Return the (x, y) coordinate for the center point of the cell that contains the specified text.  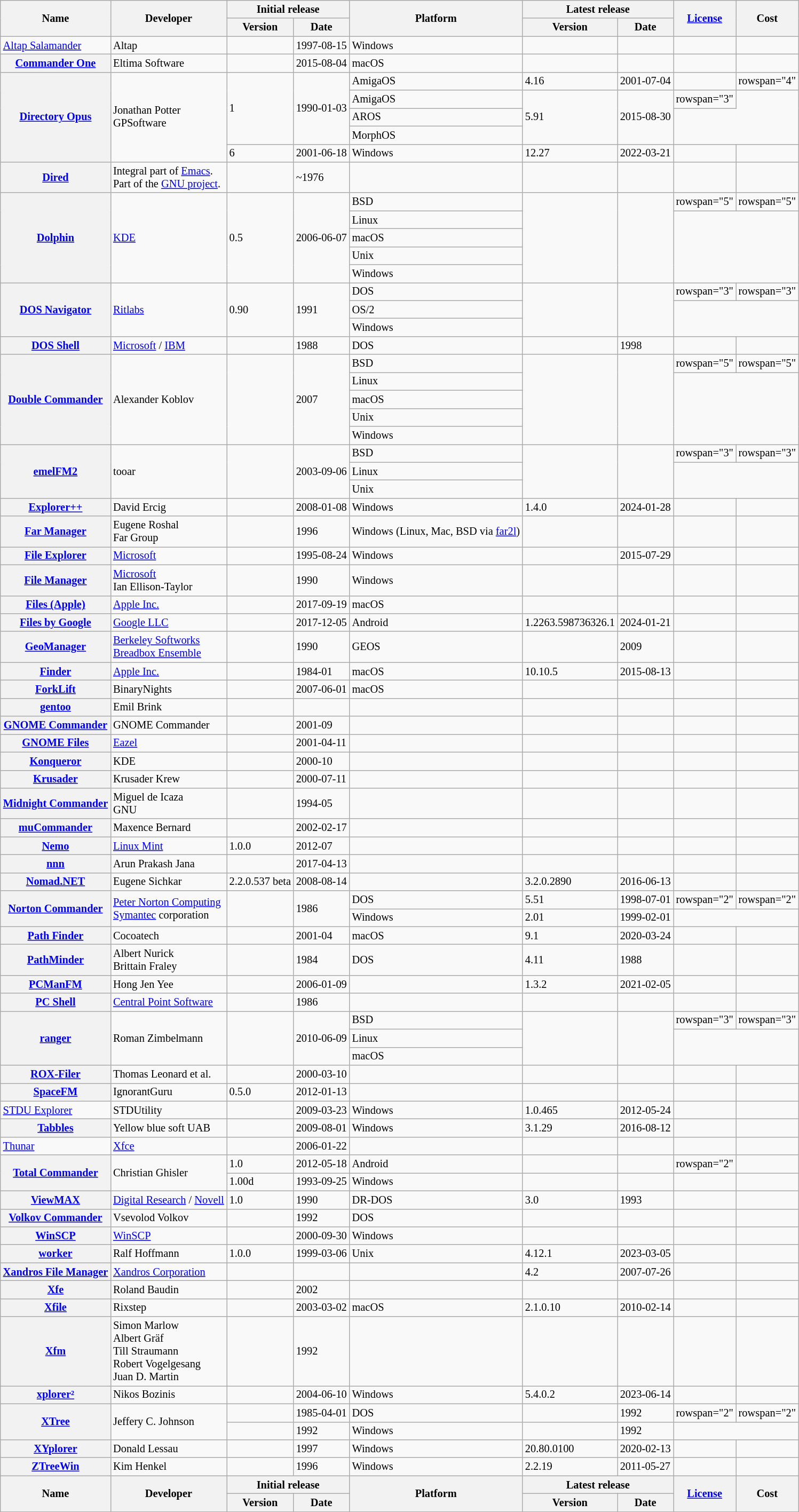
Eugene Sichkar (169, 882)
Double Commander (56, 399)
2006-01-22 (321, 1146)
Yellow blue soft UAB (169, 1128)
4.16 (570, 81)
Midnight Commander (56, 803)
2001-04-11 (321, 743)
2020-02-13 (646, 1448)
Simon MarlowAlbert GräfTill StraumannRobert VogelgesangJuan D. Martin (169, 1351)
2020-03-24 (646, 936)
Finder (56, 671)
Microsoft / IBM (169, 345)
worker (56, 1254)
Xfe (56, 1289)
PC Shell (56, 1002)
Nikos Bozinis (169, 1395)
2021-02-05 (646, 984)
GNOME Files (56, 743)
10.10.5 (570, 671)
Xandros File Manager (56, 1272)
1998-07-01 (646, 900)
GEOS (436, 647)
1.4.0 (570, 507)
Google LLC (169, 622)
Roman Zimbelmann (169, 1038)
2017-12-05 (321, 622)
2011-05-27 (646, 1467)
2015-08-04 (321, 63)
Altap (169, 45)
Maxence Bernard (169, 828)
Alexander Koblov (169, 399)
2024-01-21 (646, 622)
5.51 (570, 900)
Tabbles (56, 1128)
2012-07 (321, 846)
Far Manager (56, 532)
2009-08-01 (321, 1128)
XTree (56, 1422)
2008-08-14 (321, 882)
Files (Apple) (56, 605)
9.1 (570, 936)
SpaceFM (56, 1092)
2023-06-14 (646, 1395)
12.27 (570, 153)
2023-03-05 (646, 1254)
1.3.2 (570, 984)
File Manager (56, 580)
Ralf Hoffmann (169, 1254)
Thunar (56, 1146)
muCommander (56, 828)
1997-08-15 (321, 45)
2.2.19 (570, 1467)
AROS (436, 117)
Donald Lessau (169, 1448)
4.11 (570, 960)
IgnorantGuru (169, 1092)
2012-05-24 (646, 1110)
Altap Salamander (56, 45)
1999-02-01 (646, 917)
GeoManager (56, 647)
Files by Google (56, 622)
Dired (56, 177)
PCManFM (56, 984)
2010-06-09 (321, 1038)
2006-01-09 (321, 984)
~1976 (321, 177)
Eltima Software (169, 63)
Windows (Linux, Mac, BSD via far2l) (436, 532)
2022-03-21 (646, 153)
2.1.0.10 (570, 1308)
2009 (646, 647)
xplorer² (56, 1395)
STDU Explorer (56, 1110)
2007 (321, 399)
1.0.465 (570, 1110)
ranger (56, 1038)
Commander One (56, 63)
2015-07-29 (646, 556)
Jonathan PotterGPSoftware (169, 117)
Dolphin (56, 238)
emelFM2 (56, 471)
2000-07-11 (321, 779)
Nemo (56, 846)
3.0 (570, 1200)
2010-02-14 (646, 1308)
2007-06-01 (321, 689)
MorphOS (436, 135)
Xfile (56, 1308)
File Explorer (56, 556)
1995-08-24 (321, 556)
Xfce (169, 1146)
Rixstep (169, 1308)
Miguel de IcazaGNU (169, 803)
Ritlabs (169, 310)
5.4.0.2 (570, 1395)
2016-06-13 (646, 882)
DOS Shell (56, 345)
2015-08-13 (646, 671)
2001-09 (321, 725)
1984-01 (321, 671)
Albert NurickBrittain Fraley (169, 960)
2000-10 (321, 761)
2007-07-26 (646, 1272)
Thomas Leonard et al. (169, 1074)
4.12.1 (570, 1254)
2015-08-30 (646, 117)
gentoo (56, 707)
2.01 (570, 917)
2004-06-10 (321, 1395)
2017-09-19 (321, 605)
2002 (321, 1289)
2000-03-10 (321, 1074)
0.5.0 (260, 1092)
Eazel (169, 743)
David Ercig (169, 507)
Path Finder (56, 936)
2012-05-18 (321, 1164)
2003-03-02 (321, 1308)
2024-01-28 (646, 507)
1991 (321, 310)
Nomad.NET (56, 882)
1998 (646, 345)
Hong Jen Yee (169, 984)
Berkeley SoftworksBreadbox Ensemble (169, 647)
Krusader Krew (169, 779)
2012-01-13 (321, 1092)
1997 (321, 1448)
BinaryNights (169, 689)
0.90 (260, 310)
Vsevolod Volkov (169, 1218)
rowspan="4" (768, 81)
PathMinder (56, 960)
2006-06-07 (321, 238)
1.2263.598736326.1 (570, 622)
ViewMAX (56, 1200)
1 (260, 108)
2001-07-04 (646, 81)
Norton Commander (56, 908)
DOS Navigator (56, 310)
6 (260, 153)
1994-05 (321, 803)
ROX-Filer (56, 1074)
Xfm (56, 1351)
2.2.0.537 beta (260, 882)
20.80.0100 (570, 1448)
Cocoatech (169, 936)
Linux Mint (169, 846)
1985-04-01 (321, 1413)
Roland Baudin (169, 1289)
3.1.29 (570, 1128)
STDUtility (169, 1110)
Jeffery C. Johnson (169, 1422)
Total Commander (56, 1173)
ForkLift (56, 689)
3.2.0.2890 (570, 882)
2001-04 (321, 936)
Integral part of Emacs.Part of the GNU project. (169, 177)
Digital Research / Novell (169, 1200)
2003-09-06 (321, 471)
Kim Henkel (169, 1467)
0.5 (260, 238)
1.00d (260, 1182)
Eugene RoshalFar Group (169, 532)
Xandros Corporation (169, 1272)
Arun Prakash Jana (169, 864)
MicrosoftIan Ellison-Taylor (169, 580)
1990-01-03 (321, 108)
nnn (56, 864)
ZTreeWin (56, 1467)
Peter Norton ComputingSymantec corporation (169, 908)
5.91 (570, 117)
Central Point Software (169, 1002)
OS/2 (436, 310)
2001-06-18 (321, 153)
Konqueror (56, 761)
Microsoft (169, 556)
2016-08-12 (646, 1128)
XYplorer (56, 1448)
Directory Opus (56, 117)
2008-01-08 (321, 507)
1993 (646, 1200)
1993-09-25 (321, 1182)
2000-09-30 (321, 1236)
tooar (169, 471)
Explorer++ (56, 507)
Christian Ghisler (169, 1173)
Krusader (56, 779)
2002-02-17 (321, 828)
1999-03-06 (321, 1254)
1984 (321, 960)
Volkov Commander (56, 1218)
4.2 (570, 1272)
2017-04-13 (321, 864)
DR-DOS (436, 1200)
Emil Brink (169, 707)
2009-03-23 (321, 1110)
